Provide the [X, Y] coordinate of the cell's center where the given text is located.  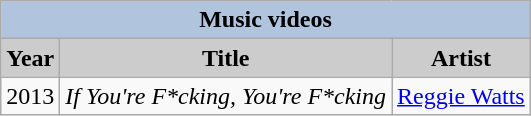
Year [30, 58]
Artist [462, 58]
2013 [30, 96]
Title [226, 58]
Reggie Watts [462, 96]
If You're F*cking, You're F*cking [226, 96]
Music videos [266, 20]
